Scan for the cell matching the given text and deliver its (X, Y) coordinate at center. 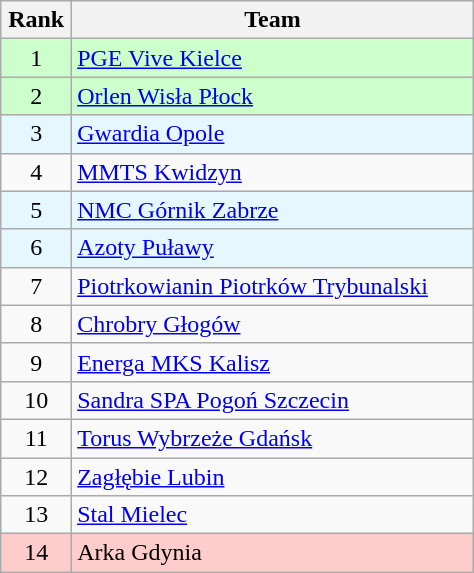
Zagłębie Lubin (273, 477)
Stal Mielec (273, 515)
3 (36, 134)
Arka Gdynia (273, 553)
14 (36, 553)
13 (36, 515)
Team (273, 20)
10 (36, 400)
Azoty Puławy (273, 248)
Gwardia Opole (273, 134)
MMTS Kwidzyn (273, 172)
PGE Vive Kielce (273, 58)
Rank (36, 20)
9 (36, 362)
Orlen Wisła Płock (273, 96)
NMC Górnik Zabrze (273, 210)
Energa MKS Kalisz (273, 362)
8 (36, 324)
12 (36, 477)
Torus Wybrzeże Gdańsk (273, 438)
Sandra SPA Pogoń Szczecin (273, 400)
Chrobry Głogów (273, 324)
7 (36, 286)
6 (36, 248)
2 (36, 96)
Piotrkowianin Piotrków Trybunalski (273, 286)
1 (36, 58)
11 (36, 438)
4 (36, 172)
5 (36, 210)
